Provide the (x, y) coordinate of the cell's center where the given text is located.  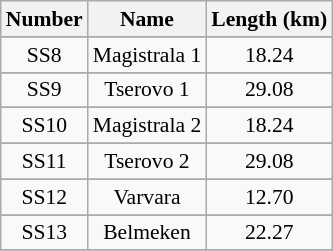
Belmeken (148, 233)
12.70 (269, 197)
SS10 (44, 126)
Number (44, 19)
Name (148, 19)
Tserovo 1 (148, 90)
22.27 (269, 233)
SS11 (44, 162)
SS13 (44, 233)
Tserovo 2 (148, 162)
Varvara (148, 197)
Length (km) (269, 19)
SS9 (44, 90)
SS12 (44, 197)
Magistrala 2 (148, 126)
SS8 (44, 55)
Magistrala 1 (148, 55)
